Locate the cell with the specified text and output its [X, Y] center coordinate. 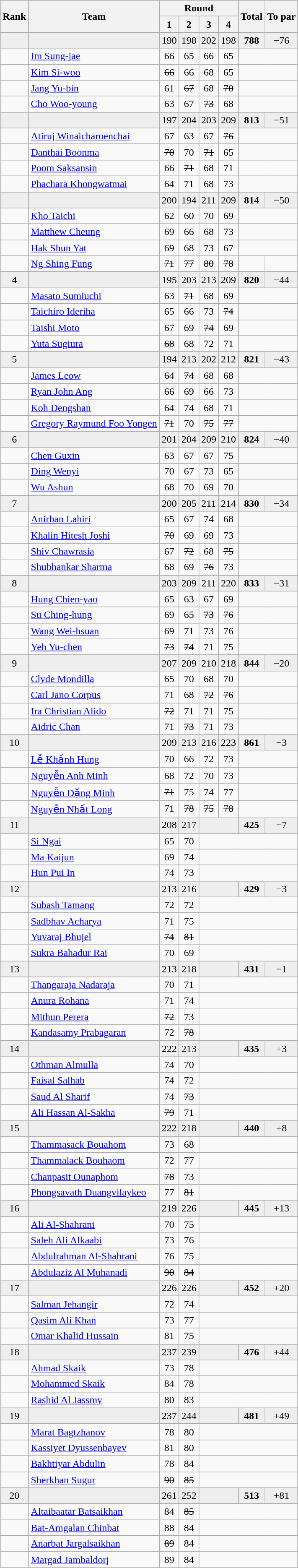
435 [251, 1049]
88 [169, 1528]
212 [228, 359]
Sukra Bahadur Rai [94, 953]
10 [14, 743]
Aidric Chan [94, 727]
833 [251, 583]
−7 [282, 825]
Gregory Raymund Foo Yongen [94, 423]
−76 [282, 40]
476 [251, 1352]
Ryan John Ang [94, 391]
195 [169, 280]
Rashid Al Jassmy [94, 1400]
Saleh Ali Alkaabi [94, 1240]
Yeh Yu-chen [94, 647]
Khalin Hitesh Joshi [94, 535]
Abdulaziz Al Muhanadi [94, 1272]
To par [282, 16]
244 [189, 1416]
79 [169, 1112]
Nguyễn Đặng Minh [94, 792]
+3 [282, 1049]
830 [251, 503]
19 [14, 1416]
Thammasack Bouahom [94, 1144]
821 [251, 359]
Rank [14, 16]
431 [251, 969]
Atiruj Winaicharoenchai [94, 136]
+81 [282, 1496]
Subash Tamang [94, 905]
214 [228, 503]
12 [14, 889]
239 [189, 1352]
11 [14, 825]
445 [251, 1208]
861 [251, 743]
Kassiyet Dyussenbayev [94, 1448]
14 [14, 1049]
6 [14, 439]
Danthai Boonma [94, 152]
813 [251, 120]
61 [169, 88]
60 [189, 216]
Kim Si-woo [94, 72]
Cho Woo-young [94, 104]
18 [14, 1352]
Ng Shing Fung [94, 264]
Phachara Khongwatmai [94, 184]
Sherkhan Sugur [94, 1479]
+13 [282, 1208]
Othman Almulla [94, 1065]
83 [189, 1400]
Chanpasit Ounaphom [94, 1176]
Taishi Moto [94, 328]
Thammalack Bouhaom [94, 1160]
−20 [282, 663]
252 [189, 1496]
Masato Sumiuchi [94, 296]
513 [251, 1496]
−44 [282, 280]
Jang Yu-bin [94, 88]
Shiv Chawrasia [94, 551]
814 [251, 200]
Carl Jano Corpus [94, 695]
Thangaraja Nadaraja [94, 985]
481 [251, 1416]
Abdulrahman Al-Shahrani [94, 1256]
Yuvaraj Bhujel [94, 937]
−31 [282, 583]
9 [14, 663]
Anarbat Jargalsaikhan [94, 1544]
Wang Wei-hsuan [94, 631]
−43 [282, 359]
Kho Taichi [94, 216]
1 [169, 24]
2 [189, 24]
Altaibaatar Batsaikhan [94, 1512]
820 [251, 280]
Mohammed Skaik [94, 1384]
Wu Ashun [94, 487]
219 [169, 1208]
208 [169, 825]
Total [251, 16]
788 [251, 40]
+49 [282, 1416]
+44 [282, 1352]
Faisal Salhab [94, 1081]
Marat Bagtzhanov [94, 1432]
Team [94, 16]
James Leow [94, 375]
Mithun Perera [94, 1017]
220 [228, 583]
425 [251, 825]
Ira Christian Alido [94, 711]
Omar Khalid Hussain [94, 1336]
Anura Rohana [94, 1001]
−1 [282, 969]
Shubhankar Sharma [94, 567]
207 [169, 663]
16 [14, 1208]
844 [251, 663]
5 [14, 359]
8 [14, 583]
Chen Guxin [94, 455]
223 [228, 743]
Su Ching-hung [94, 615]
Si Ngai [94, 841]
13 [14, 969]
Hak Shun Yat [94, 248]
201 [169, 439]
190 [169, 40]
Koh Dengshan [94, 407]
−40 [282, 439]
Bat-Amgalan Chinbat [94, 1528]
205 [189, 503]
824 [251, 439]
Round [199, 8]
Ding Wenyi [94, 471]
17 [14, 1288]
−51 [282, 120]
+20 [282, 1288]
Ali Al-Shahrani [94, 1224]
15 [14, 1128]
−34 [282, 503]
Saud Al Sharif [94, 1097]
Clyde Mondilla [94, 679]
Kandasamy Prabagaran [94, 1033]
452 [251, 1288]
Margad Jambaldorj [94, 1560]
Bakhtiyar Abdulin [94, 1464]
440 [251, 1128]
Phongsavath Duangvilaykeo [94, 1192]
Ali Hassan Al-Sakha [94, 1112]
261 [169, 1496]
3 [209, 24]
Nguyễn Nhất Long [94, 809]
20 [14, 1496]
Yuta Sugiura [94, 344]
Hung Chien-yao [94, 599]
Taichiro Ideriha [94, 312]
Qasim Ali Khan [94, 1320]
Hun Pui In [94, 873]
Ma Kaijun [94, 857]
Poom Saksansin [94, 168]
7 [14, 503]
Sadbhav Acharya [94, 921]
+8 [282, 1128]
Anirban Lahiri [94, 519]
Matthew Cheung [94, 232]
429 [251, 889]
Im Sung-jae [94, 56]
Lễ Khấnh Hung [94, 759]
197 [169, 120]
62 [169, 216]
−50 [282, 200]
Nguyễn Anh Minh [94, 776]
217 [189, 825]
Ahmad Skaik [94, 1368]
Salman Jehangir [94, 1304]
